Return (x, y) of the center of cell containing provided text 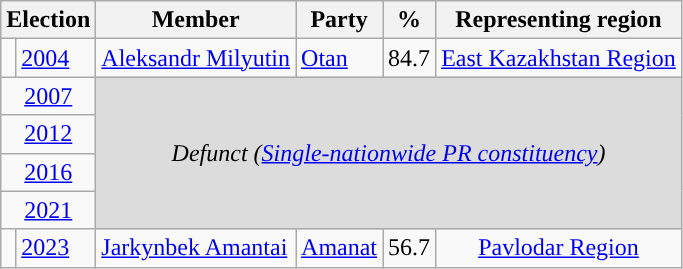
Member (196, 20)
2007 (48, 96)
2004 (56, 58)
Aleksandr Milyutin (196, 58)
Representing region (559, 20)
2021 (48, 210)
Jarkynbek Amantai (196, 248)
Pavlodar Region (559, 248)
84.7 (410, 58)
Defunct (Single-nationwide PR constituency) (388, 153)
2016 (48, 172)
56.7 (410, 248)
% (410, 20)
East Kazakhstan Region (559, 58)
2023 (56, 248)
Amanat (340, 248)
Election (48, 20)
Party (340, 20)
Otan (340, 58)
2012 (48, 134)
